Return the (x, y) coordinate for the center point of the cell that contains the specified text.  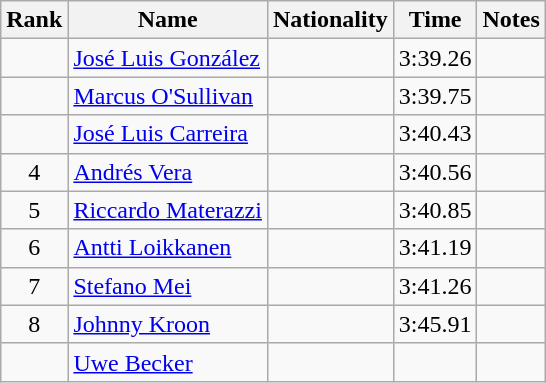
3:39.75 (435, 96)
Nationality (330, 20)
4 (34, 172)
3:45.91 (435, 324)
3:41.26 (435, 286)
Rank (34, 20)
José Luis Carreira (168, 134)
Johnny Kroon (168, 324)
3:40.43 (435, 134)
6 (34, 248)
José Luis González (168, 58)
3:40.56 (435, 172)
3:41.19 (435, 248)
Notes (511, 20)
3:39.26 (435, 58)
7 (34, 286)
Antti Loikkanen (168, 248)
Time (435, 20)
Stefano Mei (168, 286)
Uwe Becker (168, 362)
Name (168, 20)
3:40.85 (435, 210)
8 (34, 324)
5 (34, 210)
Andrés Vera (168, 172)
Marcus O'Sullivan (168, 96)
Riccardo Materazzi (168, 210)
